Determine the [x, y] coordinate at the center of the cell enclosing the given text.  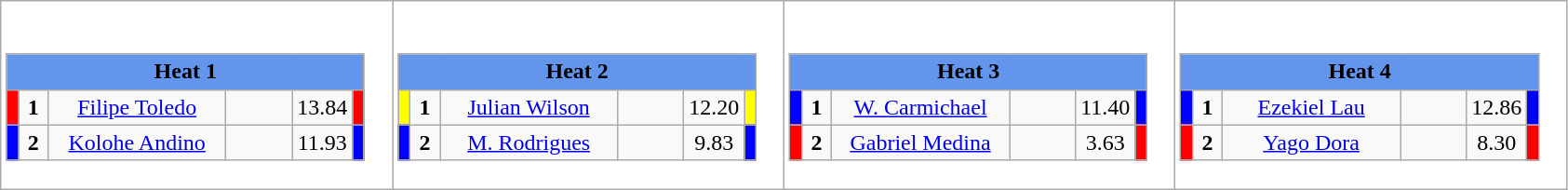
11.93 [322, 142]
Heat 1 1 Filipe Toledo 13.84 2 Kolohe Andino 11.93 [197, 95]
Kolohe Andino [138, 142]
3.63 [1106, 142]
Heat 4 1 Ezekiel Lau 12.86 2 Yago Dora 8.30 [1372, 95]
M. Rodrigues [529, 142]
12.20 [715, 107]
12.86 [1496, 107]
Yago Dora [1312, 142]
Gabriel Medina [921, 142]
Heat 3 [968, 72]
Heat 3 1 W. Carmichael 11.40 2 Gabriel Medina 3.63 [980, 95]
13.84 [322, 107]
11.40 [1106, 107]
Julian Wilson [529, 107]
Filipe Toledo [138, 107]
Heat 1 [185, 72]
Ezekiel Lau [1312, 107]
9.83 [715, 142]
Heat 2 [577, 72]
8.30 [1496, 142]
Heat 2 1 Julian Wilson 12.20 2 M. Rodrigues 9.83 [588, 95]
Heat 4 [1360, 72]
W. Carmichael [921, 107]
